Return the [x, y] coordinate for the center point of the cell that contains the specified text.  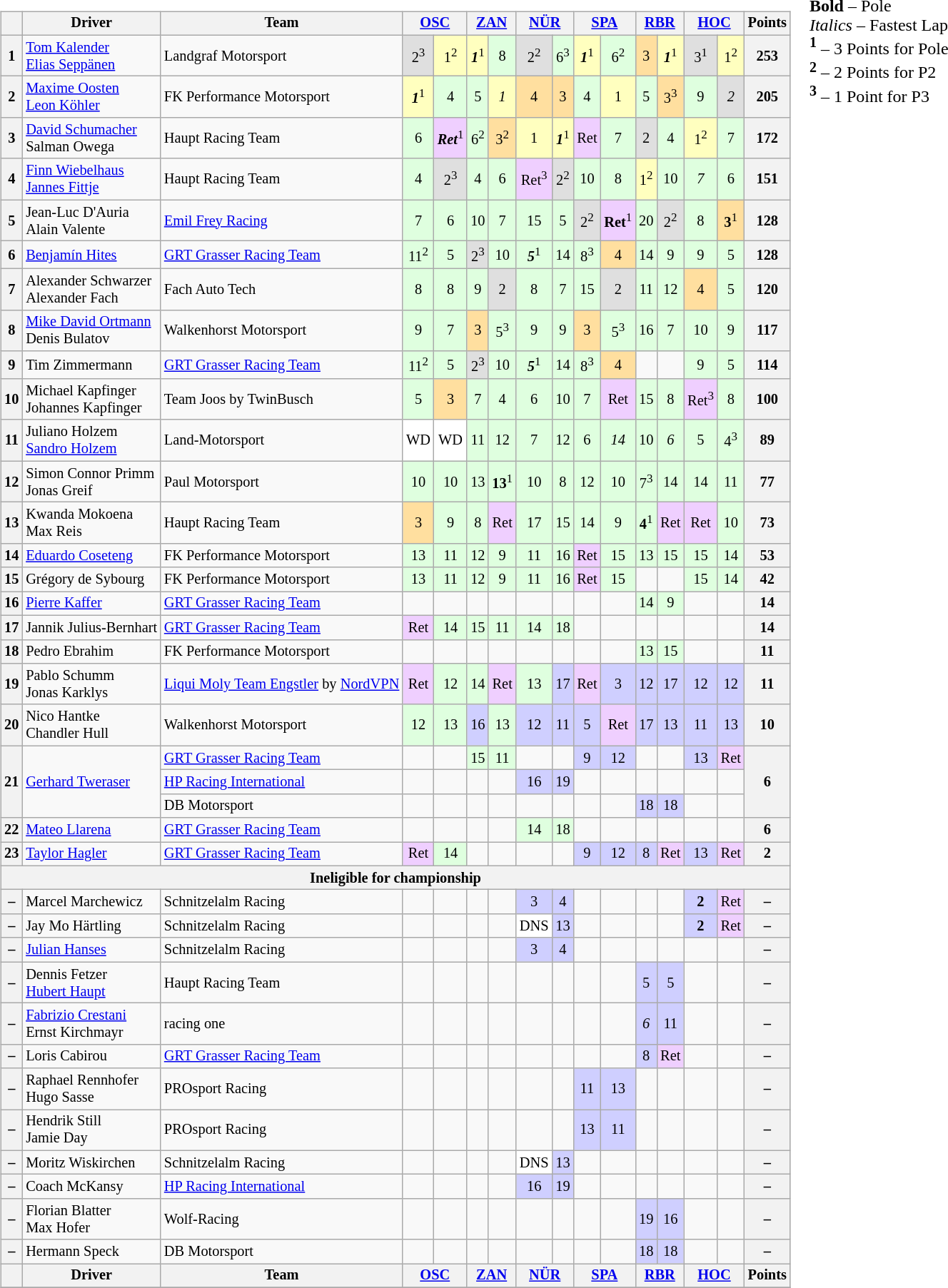
Marcel Marchewicz [91, 902]
63 [563, 56]
Jean-Luc D'Auria Alain Valente [91, 220]
100 [767, 400]
Pablo Schumm Jonas Karklys [91, 684]
Tom Kalender Elias Seppänen [91, 56]
Loris Cabirou [91, 1056]
Gerhard Tweraser [91, 782]
120 [767, 290]
151 [767, 179]
Juliano Holzem Sandro Holzem [91, 440]
racing one [281, 1024]
Emil Frey Racing [281, 220]
Land-Motorsport [281, 440]
114 [767, 365]
Liqui Moly Team Engstler by NordVPN [281, 684]
Team Joos by TwinBusch [281, 400]
42 [767, 579]
Florian Blatter Max Hofer [91, 1219]
Maxime Oosten Leon Köhler [91, 97]
77 [767, 482]
Julian Hanses [91, 950]
Benjamín Hites [91, 255]
Fabrizio Crestani Ernst Kirchmayr [91, 1024]
Pedro Ebrahim [91, 651]
Jannik Julius-Bernhart [91, 627]
Simon Connor Primm Jonas Greif [91, 482]
Paul Motorsport [281, 482]
33 [670, 97]
Taylor Hagler [91, 854]
Mateo Llarena [91, 830]
172 [767, 138]
253 [767, 56]
41 [646, 523]
32 [503, 138]
Kwanda Mokoena Max Reis [91, 523]
205 [767, 97]
Dennis Fetzer Hubert Haupt [91, 983]
89 [767, 440]
Hendrik Still Jamie Day [91, 1130]
Jay Mo Härtling [91, 926]
Eduardo Coseteng [91, 555]
131 [503, 482]
Tim Zimmermann [91, 365]
Wolf-Racing [281, 1219]
Ineligible for championship [395, 878]
117 [767, 330]
David Schumacher Salman Owega [91, 138]
Nico Hantke Chandler Hull [91, 725]
Pierre Kaffer [91, 604]
Raphael Rennhofer Hugo Sasse [91, 1089]
Hermann Speck [91, 1252]
Finn Wiebelhaus Jannes Fittje [91, 179]
Grégory de Sybourg [91, 579]
43 [731, 440]
Landgraf Motorsport [281, 56]
21 [11, 782]
Fach Auto Tech [281, 290]
Moritz Wiskirchen [91, 1162]
Mike David Ortmann Denis Bulatov [91, 330]
Alexander Schwarzer Alexander Fach [91, 290]
Michael Kapfinger Johannes Kapfinger [91, 400]
Coach McKansy [91, 1187]
